Return the [x, y] coordinate for the center point of the cell that contains the specified text.  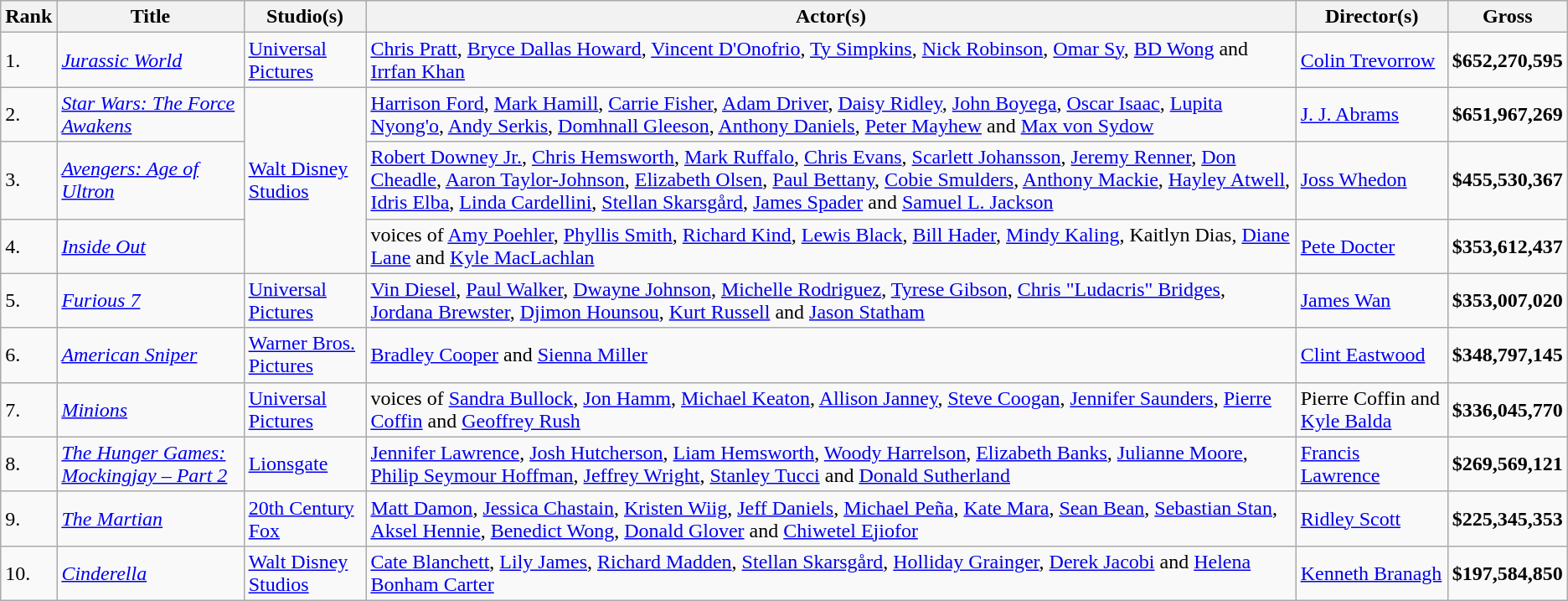
$455,530,367 [1508, 180]
voices of Sandra Bullock, Jon Hamm, Michael Keaton, Allison Janney, Steve Coogan, Jennifer Saunders, Pierre Coffin and Geoffrey Rush [831, 409]
20th Century Fox [305, 518]
1. [28, 60]
$197,584,850 [1508, 573]
Colin Trevorrow [1372, 60]
Francis Lawrence [1372, 464]
Inside Out [151, 246]
6. [28, 355]
$353,007,020 [1508, 300]
Ridley Scott [1372, 518]
James Wan [1372, 300]
Star Wars: The Force Awakens [151, 114]
$348,797,145 [1508, 355]
The Martian [151, 518]
Jurassic World [151, 60]
Furious 7 [151, 300]
10. [28, 573]
American Sniper [151, 355]
$353,612,437 [1508, 246]
5. [28, 300]
4. [28, 246]
Cinderella [151, 573]
The Hunger Games: Mockingjay – Part 2 [151, 464]
Pete Docter [1372, 246]
$225,345,353 [1508, 518]
Pierre Coffin and Kyle Balda [1372, 409]
Director(s) [1372, 17]
Chris Pratt, Bryce Dallas Howard, Vincent D'Onofrio, Ty Simpkins, Nick Robinson, Omar Sy, BD Wong and Irrfan Khan [831, 60]
Lionsgate [305, 464]
9. [28, 518]
8. [28, 464]
Cate Blanchett, Lily James, Richard Madden, Stellan Skarsgård, Holliday Grainger, Derek Jacobi and Helena Bonham Carter [831, 573]
$651,967,269 [1508, 114]
Bradley Cooper and Sienna Miller [831, 355]
2. [28, 114]
Avengers: Age of Ultron [151, 180]
Actor(s) [831, 17]
Joss Whedon [1372, 180]
Warner Bros. Pictures [305, 355]
Title [151, 17]
7. [28, 409]
3. [28, 180]
Studio(s) [305, 17]
Clint Eastwood [1372, 355]
Gross [1508, 17]
J. J. Abrams [1372, 114]
Kenneth Branagh [1372, 573]
Minions [151, 409]
$652,270,595 [1508, 60]
voices of Amy Poehler, Phyllis Smith, Richard Kind, Lewis Black, Bill Hader, Mindy Kaling, Kaitlyn Dias, Diane Lane and Kyle MacLachlan [831, 246]
$269,569,121 [1508, 464]
Rank [28, 17]
$336,045,770 [1508, 409]
